Locate the cell with the specified text and output its (X, Y) center coordinate. 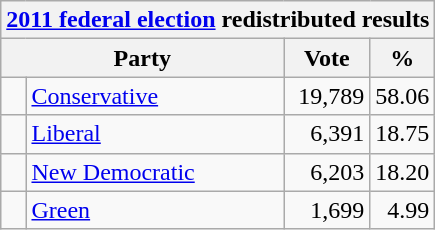
Vote (327, 58)
Conservative (155, 96)
19,789 (327, 96)
% (402, 58)
6,391 (327, 134)
New Democratic (155, 172)
58.06 (402, 96)
18.20 (402, 172)
1,699 (327, 210)
2011 federal election redistributed results (218, 20)
Party (142, 58)
Green (155, 210)
Liberal (155, 134)
18.75 (402, 134)
4.99 (402, 210)
6,203 (327, 172)
